For the text-containing cell, return its midpoint in [X, Y] coordinate format. 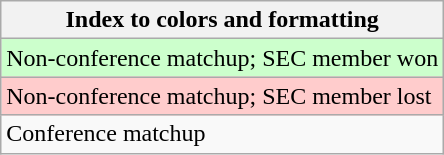
Non-conference matchup; SEC member won [222, 58]
Conference matchup [222, 134]
Non-conference matchup; SEC member lost [222, 96]
Index to colors and formatting [222, 20]
